Find where the given text appears and provide that cell's center as [x, y] coordinate. 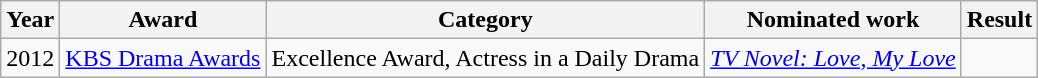
2012 [30, 58]
Result [999, 20]
KBS Drama Awards [163, 58]
Year [30, 20]
Category [486, 20]
TV Novel: Love, My Love [834, 58]
Nominated work [834, 20]
Excellence Award, Actress in a Daily Drama [486, 58]
Award [163, 20]
